Provide the (X, Y) coordinate of the cell's center where the given text is located.  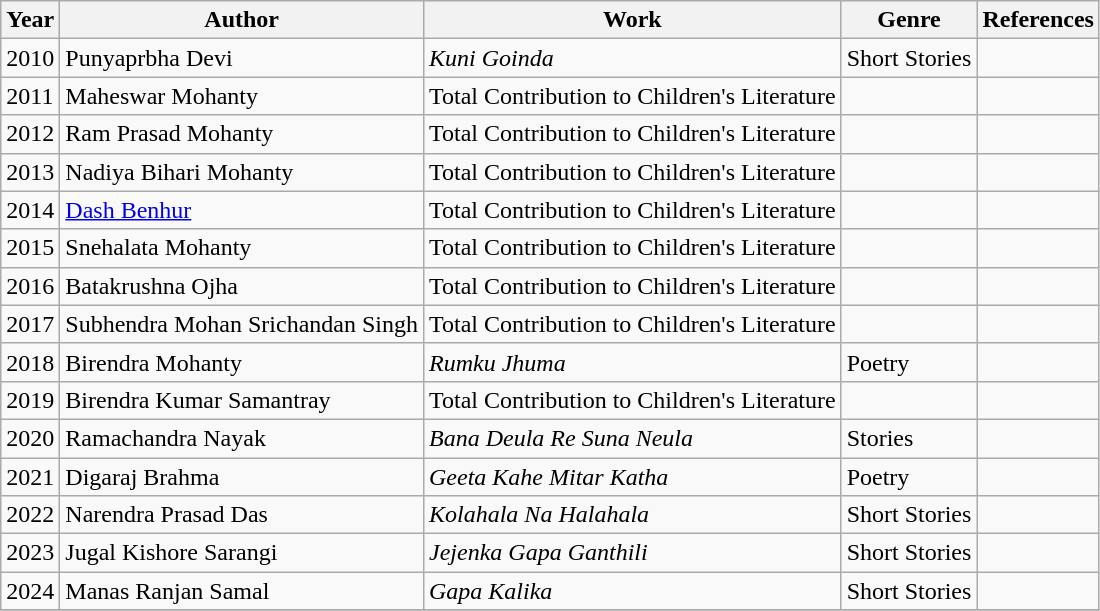
2022 (30, 515)
Ram Prasad Mohanty (242, 134)
2019 (30, 400)
Stories (909, 438)
Manas Ranjan Samal (242, 591)
Batakrushna Ojha (242, 286)
Kolahala Na Halahala (632, 515)
Genre (909, 20)
Narendra Prasad Das (242, 515)
Maheswar Mohanty (242, 96)
References (1038, 20)
Birendra Mohanty (242, 362)
Jugal Kishore Sarangi (242, 553)
2021 (30, 477)
2018 (30, 362)
Subhendra Mohan Srichandan Singh (242, 324)
2015 (30, 248)
2010 (30, 58)
Gapa Kalika (632, 591)
Rumku Jhuma (632, 362)
Punyaprbha Devi (242, 58)
2017 (30, 324)
Jejenka Gapa Ganthili (632, 553)
Birendra Kumar Samantray (242, 400)
Bana Deula Re Suna Neula (632, 438)
Digaraj Brahma (242, 477)
Year (30, 20)
2024 (30, 591)
Dash Benhur (242, 210)
2023 (30, 553)
Ramachandra Nayak (242, 438)
2014 (30, 210)
Kuni Goinda (632, 58)
2011 (30, 96)
2012 (30, 134)
Snehalata Mohanty (242, 248)
Geeta Kahe Mitar Katha (632, 477)
Author (242, 20)
2020 (30, 438)
Nadiya Bihari Mohanty (242, 172)
Work (632, 20)
2016 (30, 286)
2013 (30, 172)
